Find where the given text appears and provide that cell's center as [x, y] coordinate. 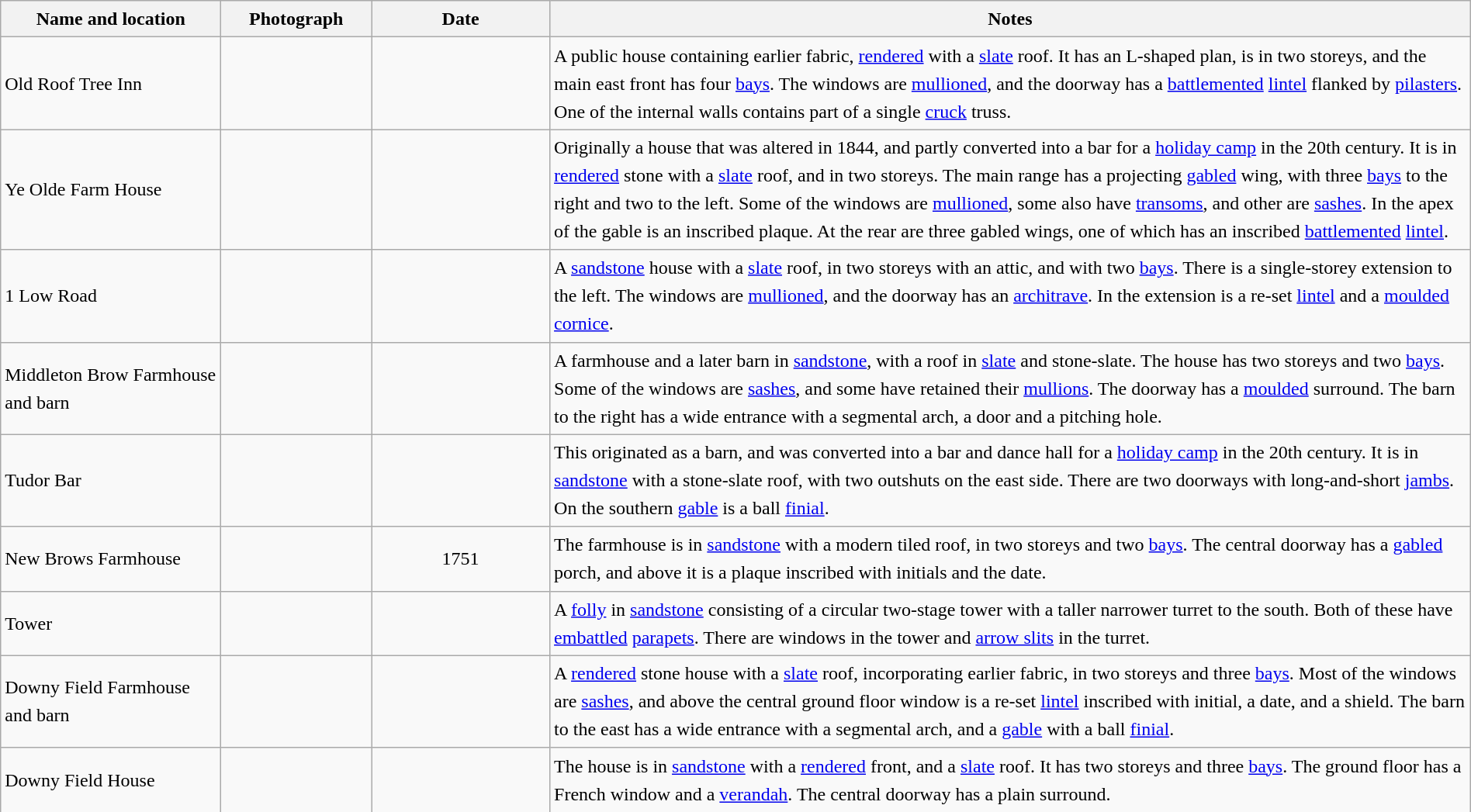
Name and location [111, 19]
Downy Field Farmhouse and barn [111, 701]
Middleton Brow Farmhouse and barn [111, 388]
Downy Field House [111, 780]
Tower [111, 624]
Old Roof Tree Inn [111, 84]
Tudor Bar [111, 481]
1 Low Road [111, 296]
Date [461, 19]
Photograph [296, 19]
Ye Olde Farm House [111, 189]
New Brows Farmhouse [111, 558]
Notes [1010, 19]
1751 [461, 558]
